Capture the cell that displays the provided text and extract its (x, y) central coordinate. 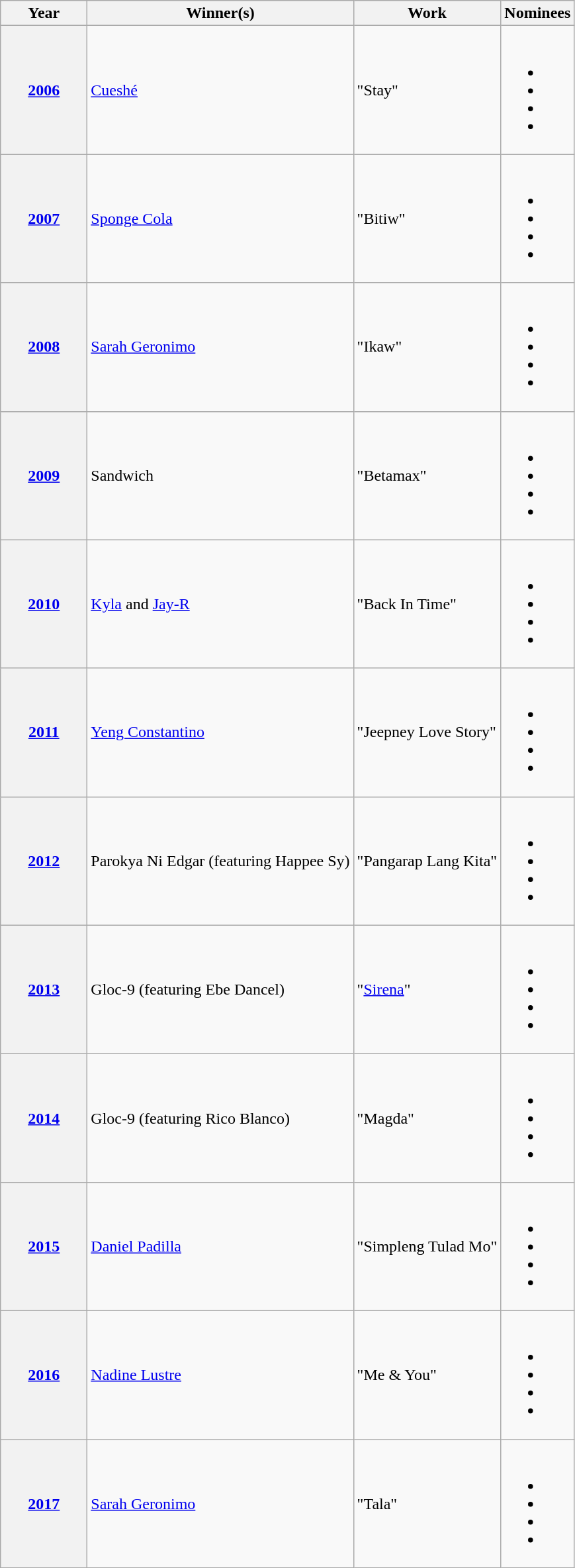
2013 (44, 989)
2010 (44, 604)
"Ikaw" (427, 347)
"Betamax" (427, 475)
Sandwich (220, 475)
2016 (44, 1375)
Gloc-9 (featuring Ebe Dancel) (220, 989)
Daniel Padilla (220, 1246)
2014 (44, 1118)
2006 (44, 90)
2015 (44, 1246)
Nominees (537, 13)
Kyla and Jay-R (220, 604)
"Pangarap Lang Kita" (427, 861)
Winner(s) (220, 13)
"Back In Time" (427, 604)
Year (44, 13)
Sponge Cola (220, 219)
"Jeepney Love Story" (427, 732)
Nadine Lustre (220, 1375)
"Sirena" (427, 989)
2017 (44, 1504)
2009 (44, 475)
2011 (44, 732)
"Bitiw" (427, 219)
Work (427, 13)
Cueshé (220, 90)
"Simpleng Tulad Mo" (427, 1246)
"Me & You" (427, 1375)
2012 (44, 861)
2007 (44, 219)
2008 (44, 347)
"Stay" (427, 90)
Gloc-9 (featuring Rico Blanco) (220, 1118)
"Magda" (427, 1118)
Parokya Ni Edgar (featuring Happee Sy) (220, 861)
"Tala" (427, 1504)
Yeng Constantino (220, 732)
